Search for the cell housing the specified text and yield its [x, y] center coordinate. 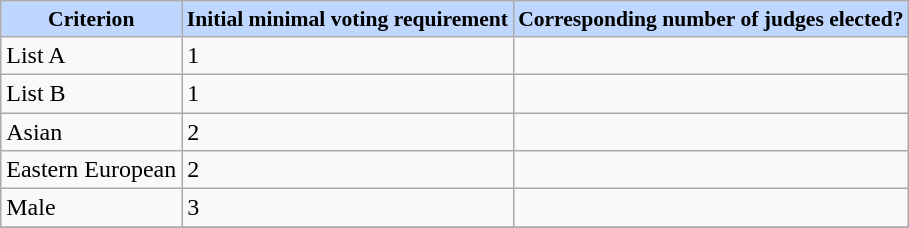
3 [348, 208]
Initial minimal voting requirement [348, 19]
Criterion [92, 19]
List A [92, 55]
Male [92, 208]
Eastern European [92, 170]
List B [92, 93]
Corresponding number of judges elected? [710, 19]
Asian [92, 131]
